From the cell containing the given text, extract its center point as [x, y] coordinate. 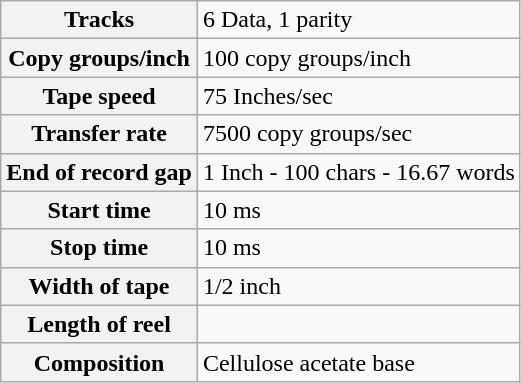
Cellulose acetate base [358, 362]
6 Data, 1 parity [358, 20]
Width of tape [100, 286]
Transfer rate [100, 134]
Stop time [100, 248]
Length of reel [100, 324]
Tracks [100, 20]
7500 copy groups/sec [358, 134]
Composition [100, 362]
75 Inches/sec [358, 96]
Tape speed [100, 96]
1/2 inch [358, 286]
1 Inch - 100 chars - 16.67 words [358, 172]
100 copy groups/inch [358, 58]
End of record gap [100, 172]
Copy groups/inch [100, 58]
Start time [100, 210]
